Locate the cell with the specified text and output its [X, Y] center coordinate. 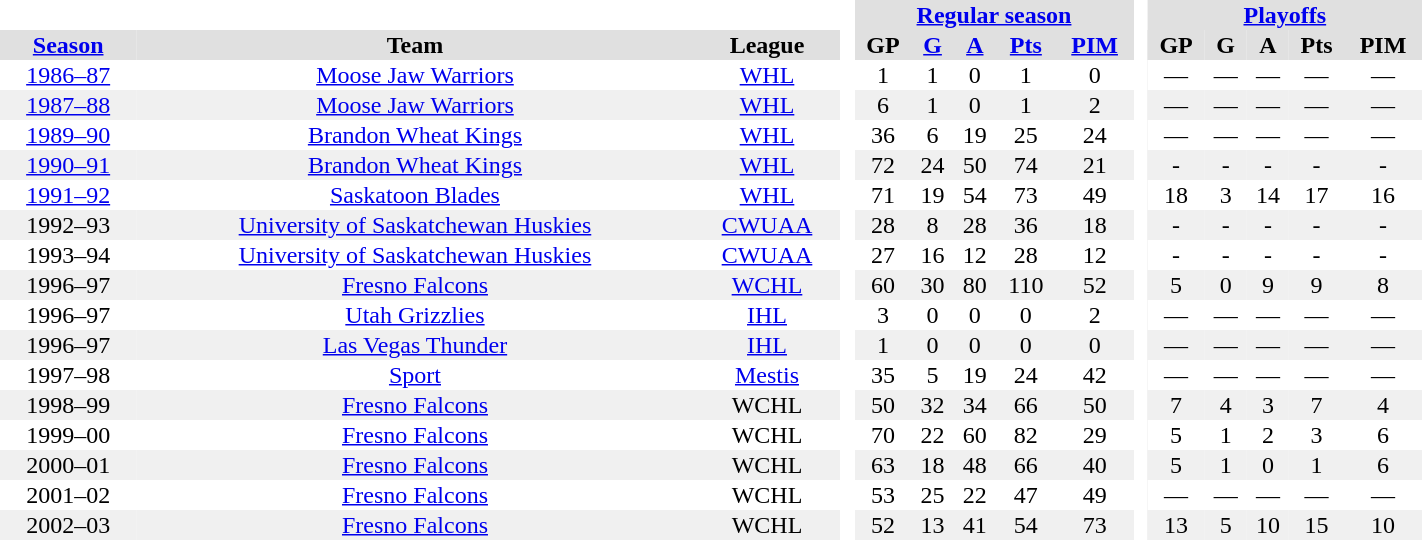
1998–99 [68, 405]
110 [1026, 285]
63 [882, 465]
2000–01 [68, 465]
41 [975, 525]
2001–02 [68, 495]
48 [975, 465]
30 [932, 285]
15 [1316, 525]
53 [882, 495]
40 [1095, 465]
Playoffs [1285, 15]
42 [1095, 375]
71 [882, 195]
Regular season [994, 15]
21 [1095, 165]
1997–98 [68, 375]
82 [1026, 435]
Saskatoon Blades [414, 195]
47 [1026, 495]
72 [882, 165]
1992–93 [68, 225]
Utah Grizzlies [414, 315]
Team [414, 45]
1993–94 [68, 255]
Mestis [768, 375]
1987–88 [68, 105]
70 [882, 435]
Sport [414, 375]
29 [1095, 435]
1990–91 [68, 165]
1989–90 [68, 135]
Season [68, 45]
1991–92 [68, 195]
80 [975, 285]
35 [882, 375]
2002–03 [68, 525]
1999–00 [68, 435]
32 [932, 405]
1986–87 [68, 75]
14 [1268, 195]
League [768, 45]
74 [1026, 165]
34 [975, 405]
27 [882, 255]
Las Vegas Thunder [414, 345]
17 [1316, 195]
